Return the (x, y) coordinate for the center point of the cell that contains the specified text.  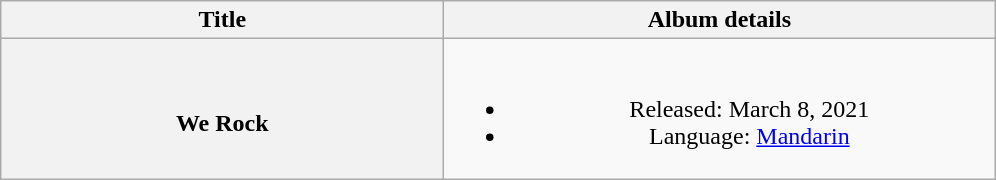
Title (222, 20)
Album details (720, 20)
Released: March 8, 2021Language: Mandarin (720, 109)
We Rock (222, 109)
